Provide the [X, Y] coordinate of the cell's center where the given text is located.  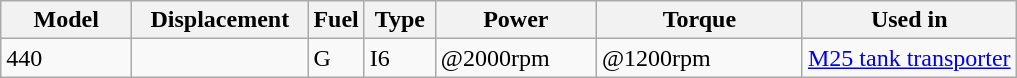
Power [516, 20]
Type [400, 20]
Model [66, 20]
@1200rpm [699, 58]
Torque [699, 20]
Used in [909, 20]
@2000rpm [516, 58]
Displacement [220, 20]
I6 [400, 58]
M25 tank transporter [909, 58]
G [336, 58]
440 [66, 58]
Fuel [336, 20]
